Determine the (X, Y) coordinate at the center of the cell enclosing the given text.  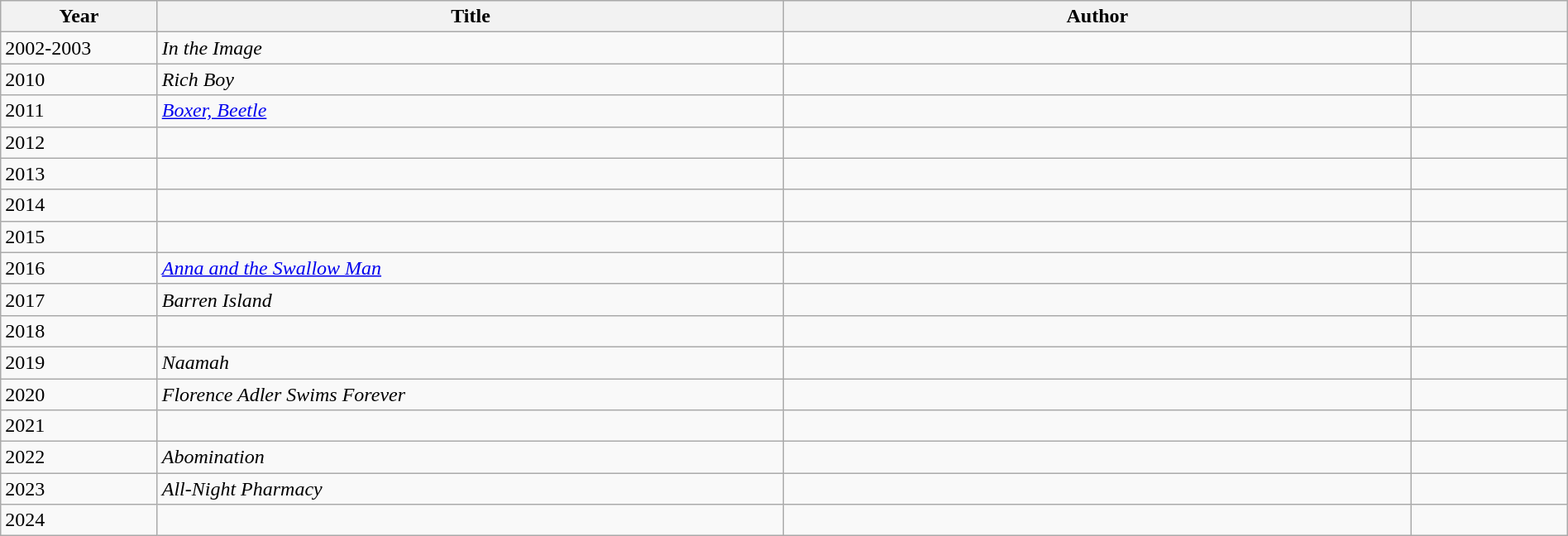
Title (471, 17)
2017 (79, 299)
2015 (79, 237)
2012 (79, 142)
2011 (79, 111)
Boxer, Beetle (471, 111)
Anna and the Swallow Man (471, 268)
All-Night Pharmacy (471, 489)
2023 (79, 489)
Author (1097, 17)
In the Image (471, 48)
2016 (79, 268)
2021 (79, 426)
Year (79, 17)
2019 (79, 362)
Rich Boy (471, 79)
Florence Adler Swims Forever (471, 395)
2014 (79, 205)
2022 (79, 457)
2013 (79, 174)
2018 (79, 331)
Abomination (471, 457)
Naamah (471, 362)
2010 (79, 79)
2002-2003 (79, 48)
Barren Island (471, 299)
2020 (79, 395)
2024 (79, 520)
